Output the (x, y) coordinate of the center of the cell containing the given text.  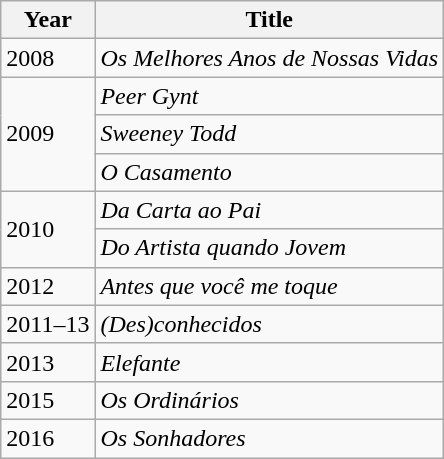
Os Ordinários (270, 400)
2012 (48, 286)
(Des)conhecidos (270, 324)
Peer Gynt (270, 96)
2010 (48, 229)
Do Artista quando Jovem (270, 248)
2009 (48, 134)
2008 (48, 58)
2016 (48, 438)
Sweeney Todd (270, 134)
Title (270, 20)
Da Carta ao Pai (270, 210)
O Casamento (270, 172)
2013 (48, 362)
2015 (48, 400)
Year (48, 20)
Os Sonhadores (270, 438)
Elefante (270, 362)
Antes que você me toque (270, 286)
Os Melhores Anos de Nossas Vidas (270, 58)
2011–13 (48, 324)
